For the text-containing cell, return its midpoint in [x, y] coordinate format. 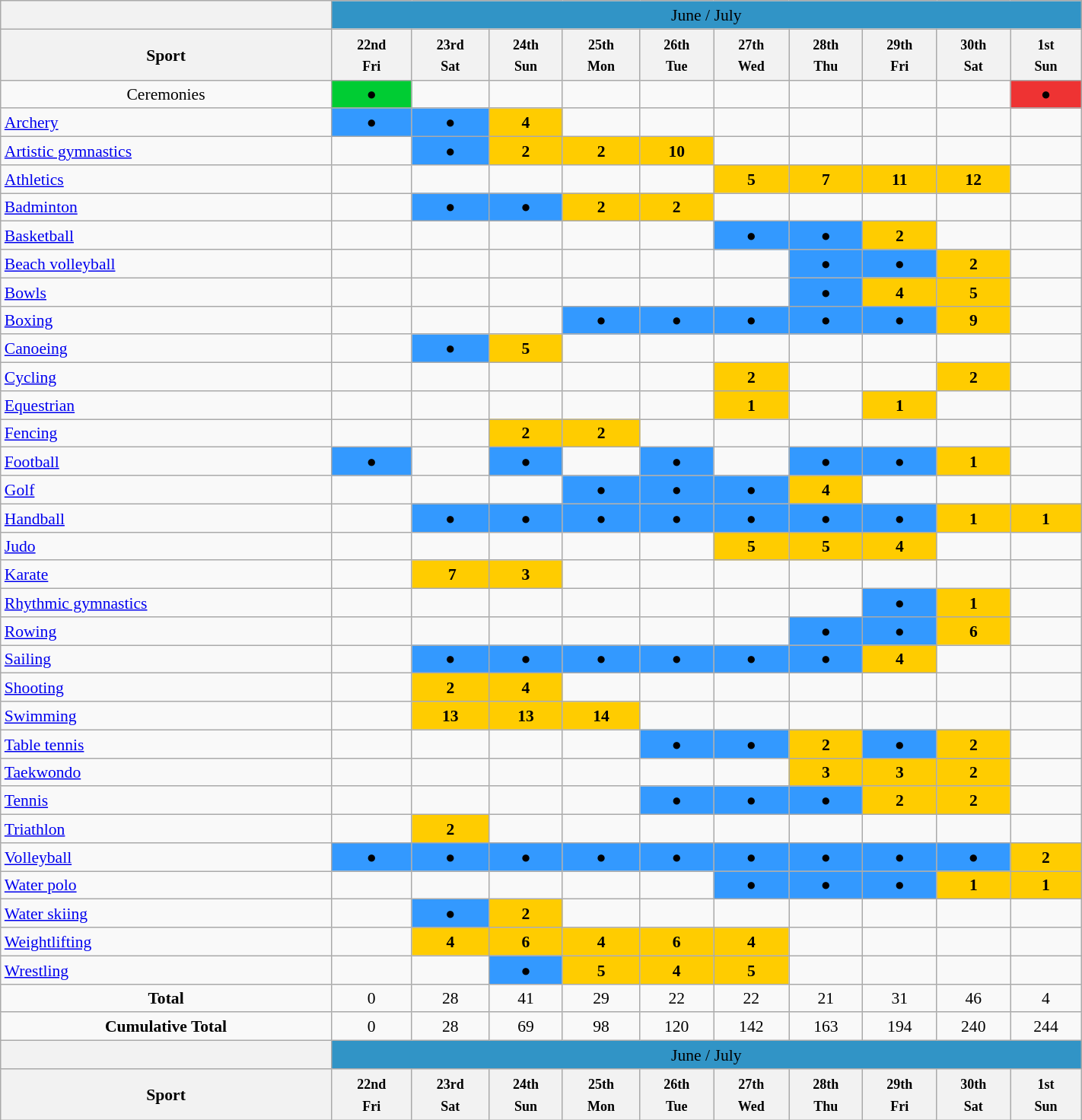
Cumulative Total [166, 1026]
194 [899, 1026]
Basketball [166, 236]
Karate [166, 574]
Archery [166, 122]
41 [525, 998]
Artistic gymnastics [166, 151]
Beach volleyball [166, 263]
Shooting [166, 688]
Wrestling [166, 969]
Water polo [166, 884]
Taekwondo [166, 772]
98 [601, 1026]
31 [899, 998]
163 [826, 1026]
Swimming [166, 715]
Football [166, 461]
10 [677, 151]
Badminton [166, 207]
Triathlon [166, 828]
Bowls [166, 292]
11 [899, 178]
Tennis [166, 800]
Equestrian [166, 405]
240 [974, 1026]
Fencing [166, 432]
14 [601, 715]
29 [601, 998]
Rhythmic gymnastics [166, 603]
Rowing [166, 630]
Judo [166, 546]
142 [752, 1026]
244 [1045, 1026]
Water skiing [166, 913]
9 [974, 320]
Athletics [166, 178]
Cycling [166, 376]
69 [525, 1026]
46 [974, 998]
12 [974, 178]
Boxing [166, 320]
Golf [166, 490]
Table tennis [166, 744]
Handball [166, 517]
Volleyball [166, 857]
21 [826, 998]
Total [166, 998]
Canoeing [166, 348]
Ceremonies [166, 94]
Weightlifting [166, 942]
120 [677, 1026]
Sailing [166, 659]
